Identify which cell holds the provided text, then report its [X, Y] central coordinate. 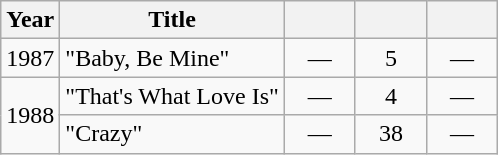
1987 [30, 58]
Year [30, 20]
38 [390, 134]
"Crazy" [172, 134]
4 [390, 96]
5 [390, 58]
"That's What Love Is" [172, 96]
"Baby, Be Mine" [172, 58]
Title [172, 20]
1988 [30, 115]
